Output the [X, Y] coordinate of the center of the cell containing the given text.  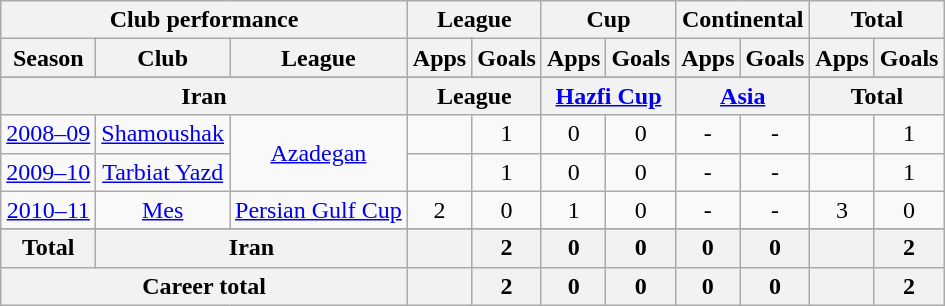
2009–10 [48, 172]
Hazfi Cup [608, 96]
Persian Gulf Cup [319, 210]
2010–11 [48, 210]
Mes [163, 210]
Club performance [204, 20]
Cup [608, 20]
2008–09 [48, 134]
Shamoushak [163, 134]
Club [163, 58]
Asia [743, 96]
Continental [743, 20]
Azadegan [319, 153]
Season [48, 58]
Tarbiat Yazd [163, 172]
Career total [204, 286]
3 [842, 210]
